Provide the (X, Y) coordinate of the cell's center where the given text is located.  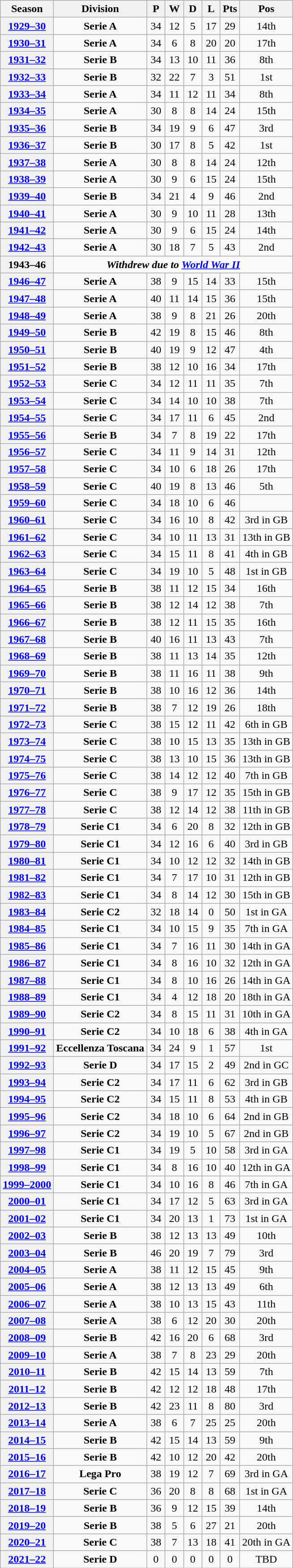
TBD (266, 1559)
1967–68 (27, 639)
58 (230, 1150)
1984–85 (27, 929)
Division (100, 9)
11th in GB (266, 810)
Pts (230, 9)
1988–89 (27, 997)
1989–90 (27, 1014)
2nd in GC (266, 1065)
1971–72 (27, 707)
2012–13 (27, 1406)
2019–20 (27, 1525)
Pos (266, 9)
1942–43 (27, 248)
1951–52 (27, 367)
1947–48 (27, 299)
1991–92 (27, 1048)
1953–54 (27, 401)
1938–39 (27, 179)
2014–15 (27, 1440)
2016–17 (27, 1474)
20th in GA (266, 1542)
63 (230, 1201)
1975–76 (27, 776)
4th (266, 350)
51 (230, 77)
7th in GB (266, 776)
6th in GB (266, 724)
1962–63 (27, 554)
2015–16 (27, 1457)
1965–66 (27, 605)
73 (230, 1218)
1954–55 (27, 418)
1974–75 (27, 759)
53 (230, 1099)
1943–46 (27, 265)
1st in GB (266, 571)
2010–11 (27, 1372)
1982–83 (27, 895)
1949–50 (27, 333)
1987–88 (27, 980)
1973–74 (27, 741)
2008–09 (27, 1338)
18th in GA (266, 997)
Lega Pro (100, 1474)
1936–37 (27, 145)
3 (211, 77)
1934–35 (27, 111)
27 (211, 1525)
2018–19 (27, 1508)
5th (266, 486)
2005–06 (27, 1286)
1950–51 (27, 350)
1970–71 (27, 690)
39 (230, 1508)
64 (230, 1116)
1997–98 (27, 1150)
18th (266, 707)
1955–56 (27, 435)
Eccellenza Toscana (100, 1048)
2013–14 (27, 1423)
2017–18 (27, 1491)
79 (230, 1252)
1992–93 (27, 1065)
4th in GA (266, 1031)
1939–40 (27, 196)
2011–12 (27, 1389)
W (175, 9)
1941–42 (27, 231)
2 (211, 1065)
6th (266, 1286)
1969–70 (27, 673)
1976–77 (27, 793)
1958–59 (27, 486)
1983–84 (27, 912)
1952–53 (27, 384)
2003–04 (27, 1252)
2006–07 (27, 1304)
10th in GA (266, 1014)
1946–47 (27, 282)
2000–01 (27, 1201)
1948–49 (27, 316)
80 (230, 1406)
2021–22 (27, 1559)
1957–58 (27, 469)
2009–10 (27, 1355)
2002–03 (27, 1235)
1977–78 (27, 810)
1968–69 (27, 656)
1990–91 (27, 1031)
10th (266, 1235)
Season (27, 9)
2020–21 (27, 1542)
Withdrew due to World War II (173, 265)
1999–2000 (27, 1184)
11th (266, 1304)
50 (230, 912)
1960–61 (27, 520)
2004–05 (27, 1269)
1959–60 (27, 503)
1994–95 (27, 1099)
1933–34 (27, 94)
2001–02 (27, 1218)
1986–87 (27, 963)
1978–79 (27, 827)
1961–62 (27, 537)
1981–82 (27, 878)
28 (230, 214)
69 (230, 1474)
1996–97 (27, 1133)
14th in GB (266, 861)
L (211, 9)
1985–86 (27, 946)
1964–65 (27, 588)
13th (266, 214)
1930–31 (27, 43)
1979–80 (27, 844)
1932–33 (27, 77)
1937–38 (27, 162)
33 (230, 282)
1963–64 (27, 571)
1998–99 (27, 1167)
1956–57 (27, 452)
1966–67 (27, 622)
P (156, 9)
D (193, 9)
1993–94 (27, 1082)
62 (230, 1082)
67 (230, 1133)
1929–30 (27, 26)
1931–32 (27, 60)
1935–36 (27, 128)
57 (230, 1048)
1940–41 (27, 214)
1980–81 (27, 861)
2007–08 (27, 1321)
1972–73 (27, 724)
1995–96 (27, 1116)
